Detect which cell encompasses the target text, then output its (x, y) center coordinate. 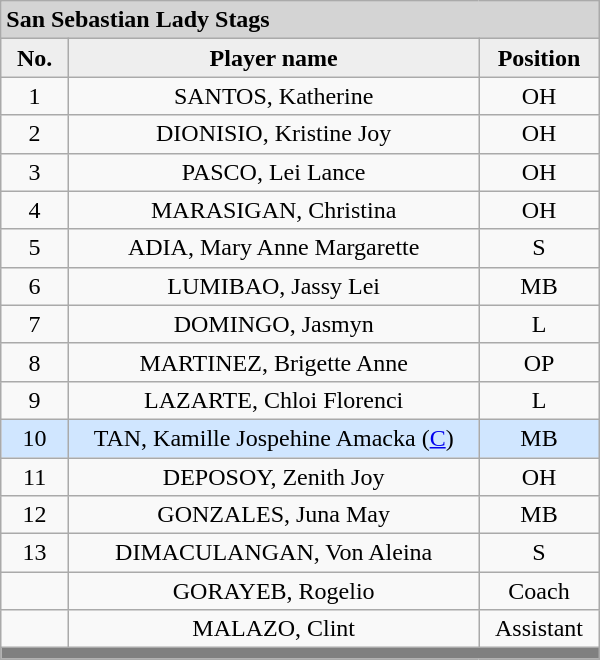
San Sebastian Lady Stags (300, 20)
DEPOSOY, Zenith Joy (274, 477)
SANTOS, Katherine (274, 96)
6 (35, 286)
No. (35, 58)
PASCO, Lei Lance (274, 172)
7 (35, 324)
DOMINGO, Jasmyn (274, 324)
ADIA, Mary Anne Margarette (274, 248)
4 (35, 210)
11 (35, 477)
12 (35, 515)
1 (35, 96)
Coach (539, 591)
Player name (274, 58)
MARTINEZ, Brigette Anne (274, 362)
DIMACULANGAN, Von Aleina (274, 553)
TAN, Kamille Jospehine Amacka (C) (274, 438)
Assistant (539, 629)
3 (35, 172)
MALAZO, Clint (274, 629)
OP (539, 362)
10 (35, 438)
DIONISIO, Kristine Joy (274, 134)
13 (35, 553)
2 (35, 134)
GORAYEB, Rogelio (274, 591)
8 (35, 362)
LAZARTE, Chloi Florenci (274, 400)
GONZALES, Juna May (274, 515)
Position (539, 58)
LUMIBAO, Jassy Lei (274, 286)
MARASIGAN, Christina (274, 210)
9 (35, 400)
5 (35, 248)
